Return (x, y) of the center of cell containing provided text 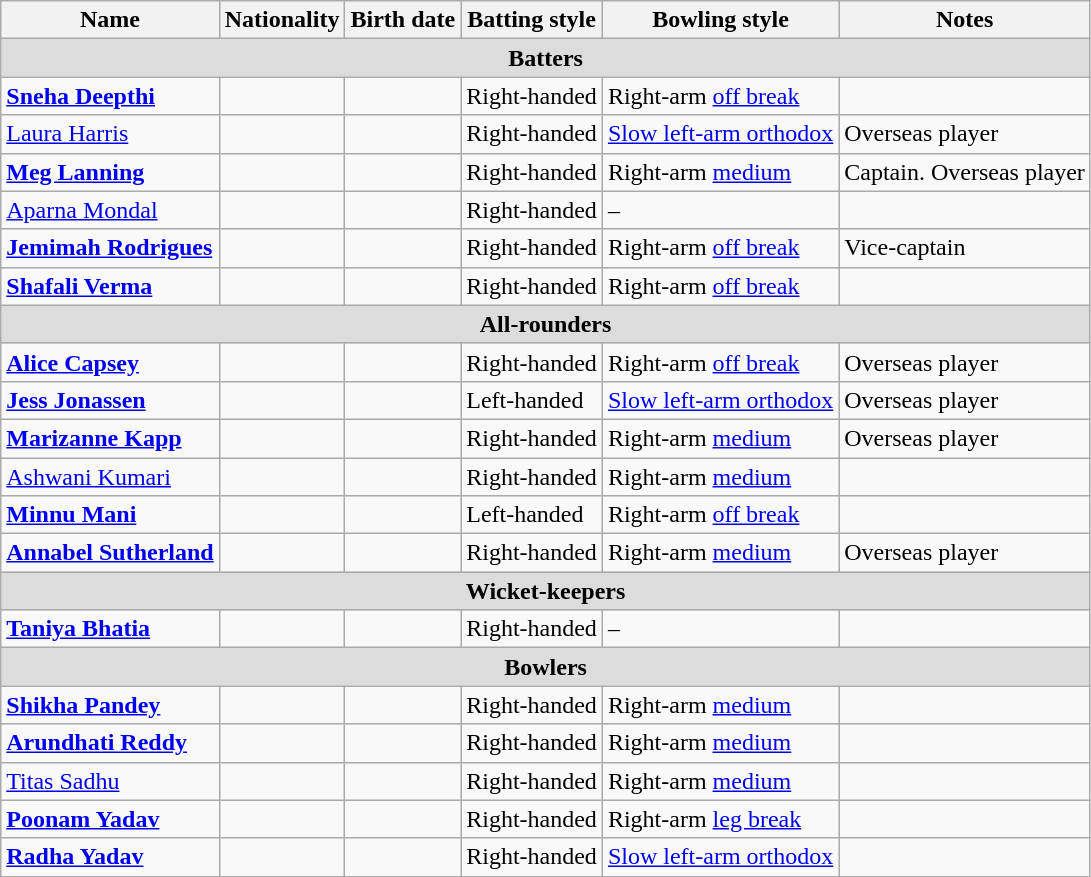
All-rounders (546, 324)
Radha Yadav (110, 857)
Shafali Verma (110, 286)
Wicket-keepers (546, 591)
Birth date (403, 20)
Nationality (282, 20)
Arundhati Reddy (110, 743)
Jemimah Rodrigues (110, 248)
Marizanne Kapp (110, 438)
Bowling style (720, 20)
Poonam Yadav (110, 819)
Alice Capsey (110, 362)
Meg Lanning (110, 172)
Annabel Sutherland (110, 553)
Titas Sadhu (110, 781)
Ashwani Kumari (110, 477)
Sneha Deepthi (110, 96)
Minnu Mani (110, 515)
Right-arm leg break (720, 819)
Notes (965, 20)
Laura Harris (110, 134)
Bowlers (546, 667)
Name (110, 20)
Shikha Pandey (110, 705)
Captain. Overseas player (965, 172)
Batting style (532, 20)
Taniya Bhatia (110, 629)
Aparna Mondal (110, 210)
Jess Jonassen (110, 400)
Batters (546, 58)
Vice-captain (965, 248)
